Detect which cell encompasses the target text, then output its (X, Y) center coordinate. 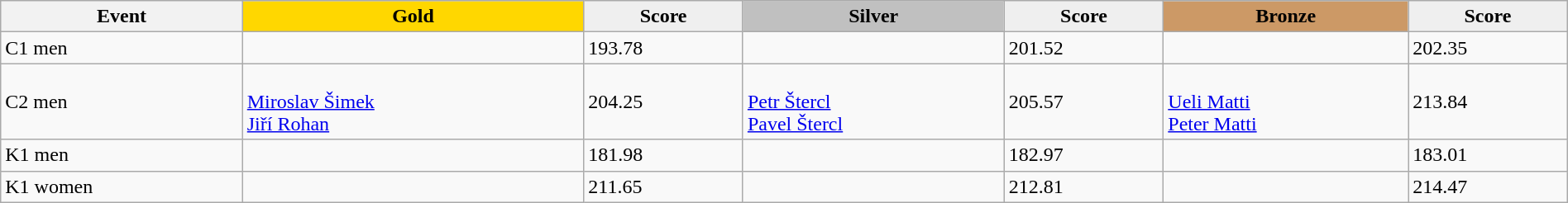
214.47 (1489, 186)
K1 men (122, 155)
Ueli MattiPeter Matti (1286, 101)
181.98 (663, 155)
Silver (873, 17)
Bronze (1286, 17)
212.81 (1083, 186)
182.97 (1083, 155)
Petr ŠterclPavel Štercl (873, 101)
204.25 (663, 101)
C2 men (122, 101)
Gold (414, 17)
Event (122, 17)
183.01 (1489, 155)
C1 men (122, 48)
193.78 (663, 48)
211.65 (663, 186)
213.84 (1489, 101)
205.57 (1083, 101)
201.52 (1083, 48)
Miroslav ŠimekJiří Rohan (414, 101)
K1 women (122, 186)
202.35 (1489, 48)
